For the text-containing cell, return its midpoint in (X, Y) coordinate format. 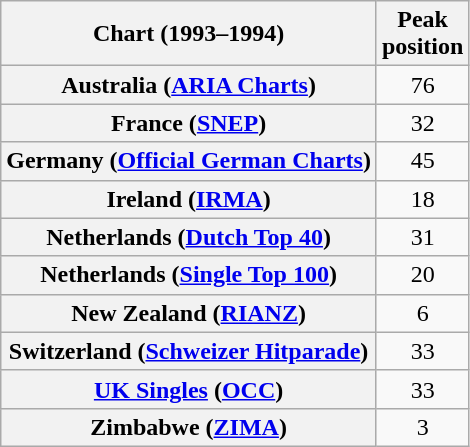
Peakposition (422, 34)
Netherlands (Dutch Top 40) (189, 237)
Switzerland (Schweizer Hitparade) (189, 351)
New Zealand (RIANZ) (189, 313)
31 (422, 237)
Netherlands (Single Top 100) (189, 275)
Australia (ARIA Charts) (189, 85)
20 (422, 275)
76 (422, 85)
18 (422, 199)
Ireland (IRMA) (189, 199)
3 (422, 427)
Chart (1993–1994) (189, 34)
France (SNEP) (189, 123)
32 (422, 123)
6 (422, 313)
45 (422, 161)
UK Singles (OCC) (189, 389)
Zimbabwe (ZIMA) (189, 427)
Germany (Official German Charts) (189, 161)
